Find where the given text appears and provide that cell's center as [X, Y] coordinate. 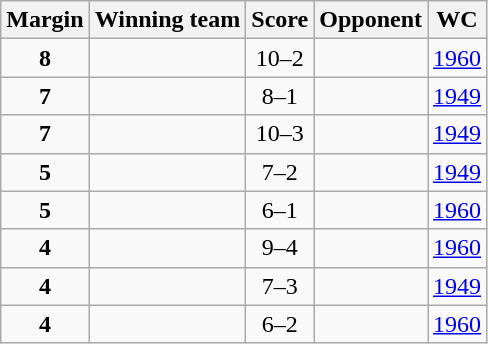
7–2 [280, 172]
WC [458, 20]
10–3 [280, 134]
8–1 [280, 96]
Margin [45, 20]
8 [45, 58]
7–3 [280, 286]
6–2 [280, 324]
Score [280, 20]
Opponent [371, 20]
10–2 [280, 58]
6–1 [280, 210]
Winning team [168, 20]
9–4 [280, 248]
